Find where the given text appears and provide that cell's center as [X, Y] coordinate. 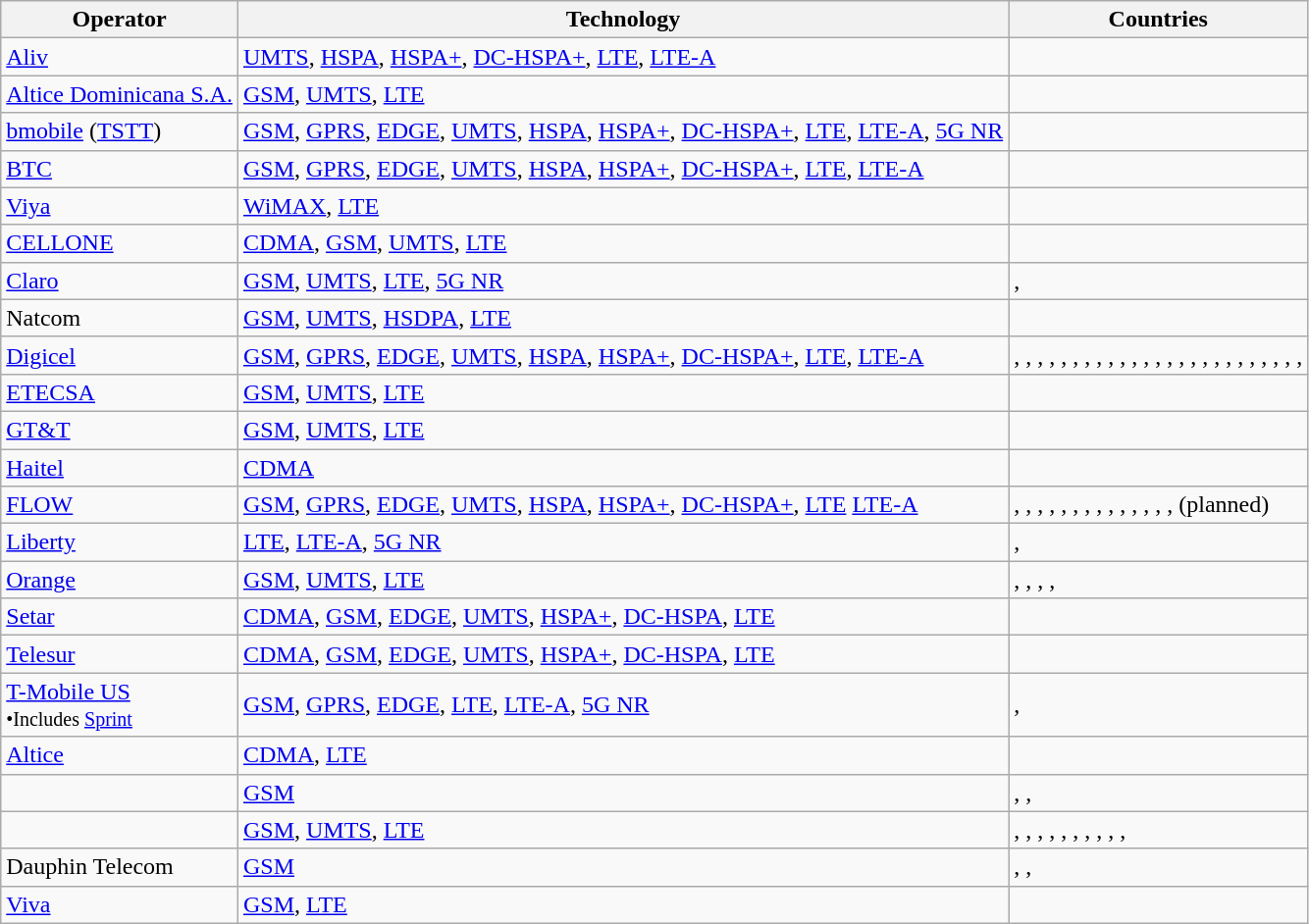
Liberty [120, 542]
Altice [120, 755]
CDMA [622, 468]
, , , , , , , , , , , , , , (planned) [1158, 505]
GT&T [120, 430]
T-Mobile US•Includes Sprint [120, 704]
Setar [120, 617]
Viva [120, 904]
bmobile (TSTT) [120, 131]
, , , , , , , , , , , , , , , , , , , , , , , , , [1158, 355]
FLOW [120, 505]
Telesur [120, 654]
CDMA, LTE [622, 755]
Operator [120, 20]
Viya [120, 206]
Natcom [120, 318]
Countries [1158, 20]
, , , , [1158, 580]
UMTS, HSPA, HSPA+, DC-HSPA+, LTE, LTE-A [622, 57]
Altice Dominicana S.A. [120, 94]
GSM, UMTS, HSDPA, LTE [622, 318]
GSM, GPRS, EDGE, UMTS, HSPA, HSPA+, DC-HSPA+, LTE LTE-A [622, 505]
CDMA, GSM, UMTS, LTE [622, 243]
GSM, UMTS, LTE, 5G NR [622, 281]
Technology [622, 20]
Haitel [120, 468]
LTE, LTE-A, 5G NR [622, 542]
Digicel [120, 355]
GSM, GPRS, EDGE, LTE, LTE-A, 5G NR [622, 704]
GSM, LTE [622, 904]
, , , , , , , , , , [1158, 830]
GSM, GPRS, EDGE, UMTS, HSPA, HSPA+, DC-HSPA+, LTE, LTE-A, 5G NR [622, 131]
Orange [120, 580]
Aliv [120, 57]
Dauphin Telecom [120, 867]
ETECSA [120, 392]
BTC [120, 169]
CELLONE [120, 243]
Claro [120, 281]
WiMAX, LTE [622, 206]
